Capture the cell that displays the provided text and extract its [x, y] central coordinate. 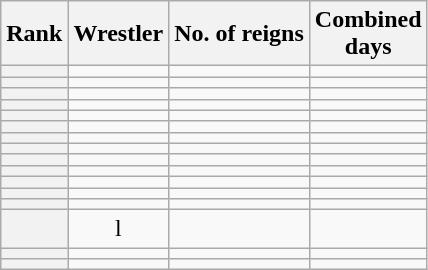
Rank [34, 34]
l [118, 229]
Combineddays [368, 34]
Wrestler [118, 34]
No. of reigns [240, 34]
